From the cell containing the given text, extract its center point as [x, y] coordinate. 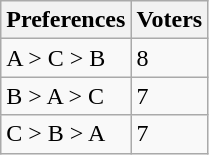
8 [170, 58]
Voters [170, 20]
B > A > C [66, 96]
A > C > B [66, 58]
C > B > A [66, 134]
Preferences [66, 20]
